Output the [X, Y] coordinate of the center of the cell containing the given text.  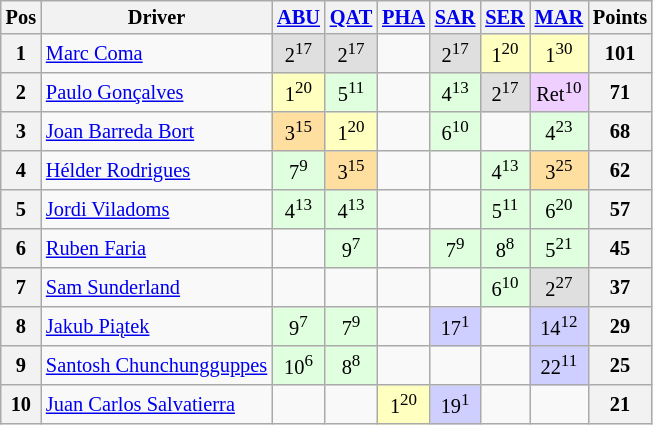
620 [559, 210]
8 [21, 326]
Jakub Piątek [156, 326]
Ret10 [559, 92]
106 [298, 366]
Jordi Viladoms [156, 210]
4 [21, 170]
MAR [559, 17]
Paulo Gonçalves [156, 92]
71 [620, 92]
10 [21, 404]
191 [455, 404]
521 [559, 248]
Juan Carlos Salvatierra [156, 404]
57 [620, 210]
7 [21, 288]
Hélder Rodrigues [156, 170]
1412 [559, 326]
Marc Coma [156, 54]
25 [620, 366]
101 [620, 54]
5 [21, 210]
1 [21, 54]
9 [21, 366]
SER [504, 17]
Driver [156, 17]
QAT [351, 17]
Sam Sunderland [156, 288]
29 [620, 326]
37 [620, 288]
171 [455, 326]
2211 [559, 366]
227 [559, 288]
Points [620, 17]
Pos [21, 17]
Joan Barreda Bort [156, 132]
130 [559, 54]
ABU [298, 17]
SAR [455, 17]
68 [620, 132]
21 [620, 404]
Santosh Chunchungguppes [156, 366]
325 [559, 170]
2 [21, 92]
62 [620, 170]
423 [559, 132]
3 [21, 132]
6 [21, 248]
45 [620, 248]
Ruben Faria [156, 248]
PHA [404, 17]
